Find where the given text appears and provide that cell's center as (x, y) coordinate. 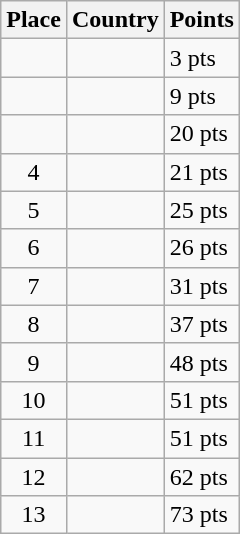
26 pts (202, 248)
11 (34, 438)
25 pts (202, 210)
12 (34, 477)
5 (34, 210)
Points (202, 20)
9 pts (202, 96)
9 (34, 362)
Country (115, 20)
Place (34, 20)
31 pts (202, 286)
37 pts (202, 324)
10 (34, 400)
20 pts (202, 134)
8 (34, 324)
3 pts (202, 58)
21 pts (202, 172)
7 (34, 286)
13 (34, 515)
48 pts (202, 362)
73 pts (202, 515)
6 (34, 248)
4 (34, 172)
62 pts (202, 477)
